Capture the cell that displays the provided text and extract its [x, y] central coordinate. 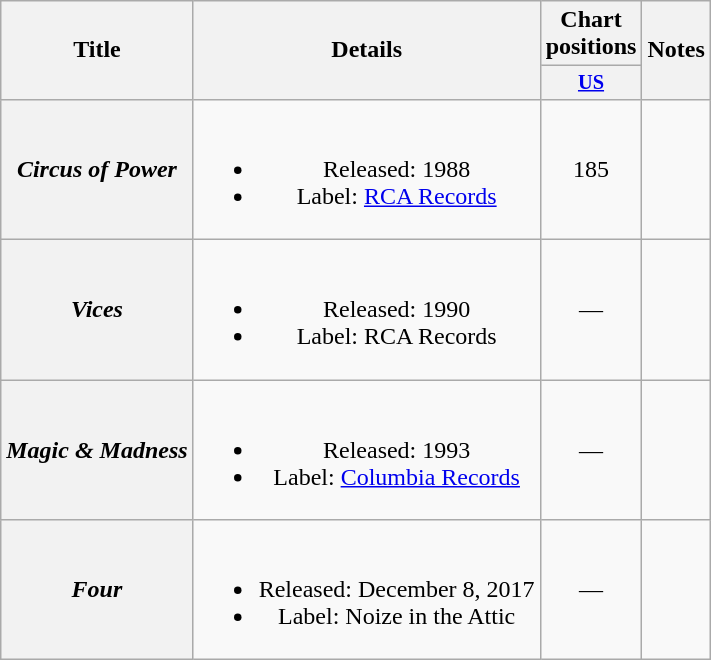
Notes [676, 50]
Chart positions [591, 34]
Magic & Madness [97, 450]
Circus of Power [97, 169]
Vices [97, 310]
Released: December 8, 2017Label: Noize in the Attic [366, 590]
Released: 1990Label: RCA Records [366, 310]
185 [591, 169]
Details [366, 50]
US [591, 83]
Released: 1988Label: RCA Records [366, 169]
Four [97, 590]
Released: 1993Label: Columbia Records [366, 450]
Title [97, 50]
